Output the (x, y) coordinate of the center of the cell containing the given text.  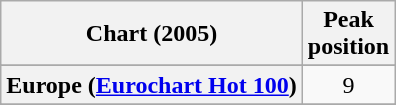
Peakposition (348, 34)
Chart (2005) (152, 34)
Europe (Eurochart Hot 100) (152, 85)
9 (348, 85)
